Determine the (X, Y) coordinate at the center of the cell enclosing the given text.  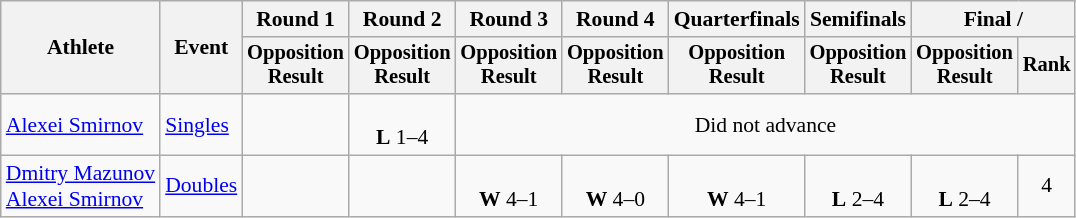
Quarterfinals (737, 19)
Round 2 (402, 19)
Event (201, 48)
Alexei Smirnov (80, 124)
Did not advance (765, 124)
Doubles (201, 186)
4 (1047, 186)
Rank (1047, 66)
Round 4 (616, 19)
Athlete (80, 48)
Semifinals (858, 19)
Singles (201, 124)
Final / (993, 19)
W 4–0 (616, 186)
Dmitry MazunovAlexei Smirnov (80, 186)
L 1–4 (402, 124)
Round 1 (296, 19)
Round 3 (508, 19)
